Output the (X, Y) coordinate of the center of the cell containing the given text.  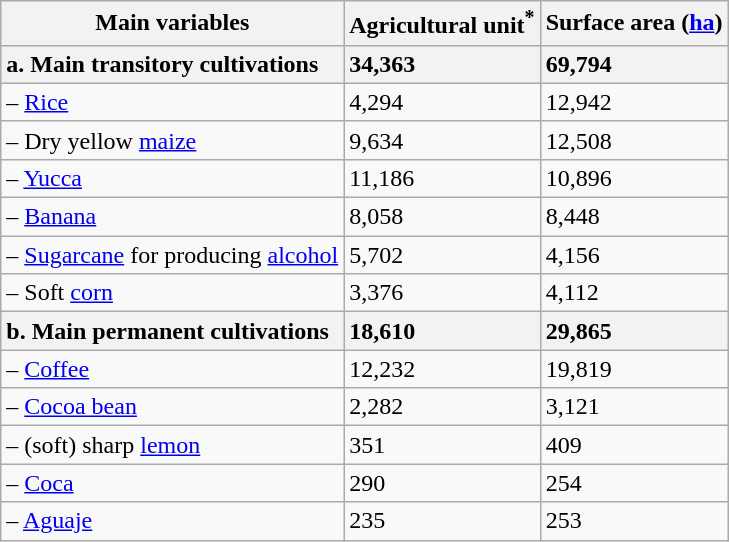
8,448 (634, 217)
– Coffee (172, 369)
4,294 (442, 102)
3,121 (634, 407)
– Cocoa bean (172, 407)
254 (634, 483)
– Rice (172, 102)
18,610 (442, 331)
11,186 (442, 178)
– Aguaje (172, 521)
34,363 (442, 64)
290 (442, 483)
Agricultural unit* (442, 24)
253 (634, 521)
12,232 (442, 369)
a. Main transitory cultivations (172, 64)
– Yucca (172, 178)
235 (442, 521)
3,376 (442, 293)
– Sugarcane for producing alcohol (172, 255)
9,634 (442, 140)
– Banana (172, 217)
Main variables (172, 24)
409 (634, 445)
– (soft) sharp lemon (172, 445)
– Coca (172, 483)
12,508 (634, 140)
29,865 (634, 331)
– Dry yellow maize (172, 140)
8,058 (442, 217)
5,702 (442, 255)
4,112 (634, 293)
2,282 (442, 407)
10,896 (634, 178)
69,794 (634, 64)
4,156 (634, 255)
351 (442, 445)
12,942 (634, 102)
b. Main permanent cultivations (172, 331)
– Soft corn (172, 293)
Surface area (ha) (634, 24)
19,819 (634, 369)
